Return [X, Y] of the center of cell containing provided text 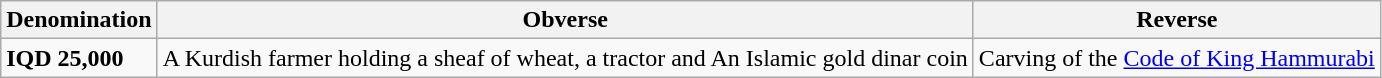
Denomination [79, 20]
Reverse [1176, 20]
Obverse [565, 20]
Carving of the Code of King Hammurabi [1176, 58]
A Kurdish farmer holding a sheaf of wheat, a tractor and An Islamic gold dinar coin [565, 58]
IQD 25,000 [79, 58]
